Return the (x, y) coordinate for the center point of the cell that contains the specified text.  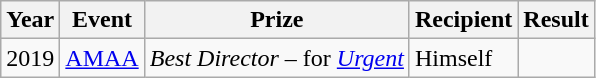
Recipient (463, 20)
Year (30, 20)
Prize (276, 20)
Best Director – for Urgent (276, 58)
Result (556, 20)
Event (102, 20)
2019 (30, 58)
AMAA (102, 58)
Himself (463, 58)
